Identify which cell holds the provided text, then report its [X, Y] central coordinate. 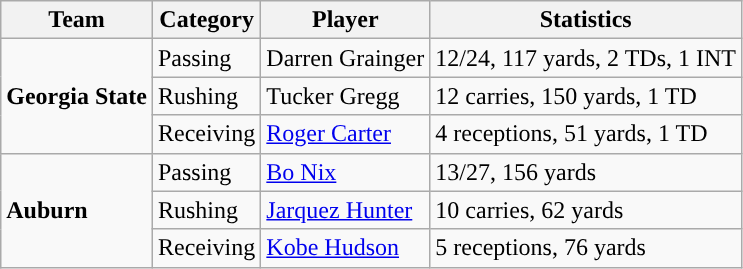
4 receptions, 51 yards, 1 TD [586, 134]
Georgia State [77, 96]
Kobe Hudson [346, 248]
Tucker Gregg [346, 96]
Darren Grainger [346, 58]
Category [206, 20]
5 receptions, 76 yards [586, 248]
12 carries, 150 yards, 1 TD [586, 96]
10 carries, 62 yards [586, 210]
Bo Nix [346, 172]
Team [77, 20]
Player [346, 20]
12/24, 117 yards, 2 TDs, 1 INT [586, 58]
Auburn [77, 210]
Statistics [586, 20]
Roger Carter [346, 134]
13/27, 156 yards [586, 172]
Jarquez Hunter [346, 210]
